From the cell containing the given text, extract its center point as [X, Y] coordinate. 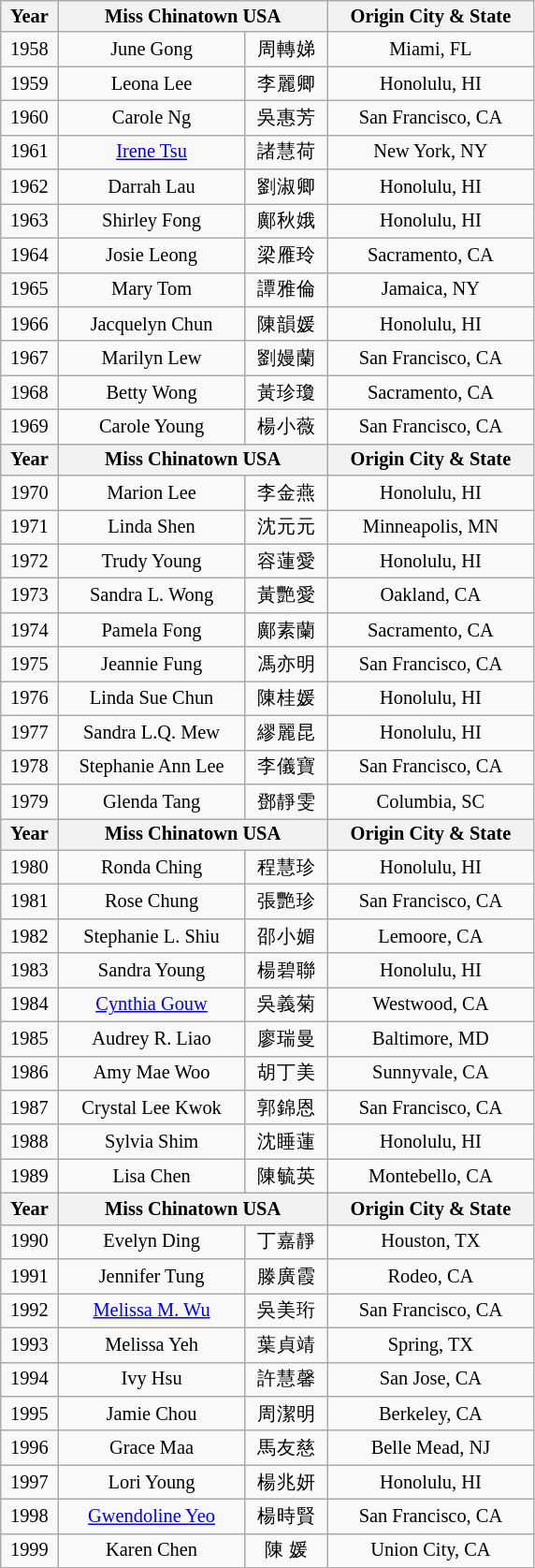
鄺秋娥 [286, 221]
1961 [30, 152]
劉嫚蘭 [286, 358]
1990 [30, 1241]
Sandra L.Q. Mew [152, 732]
Lori Young [152, 1483]
1980 [30, 867]
Linda Sue Chun [152, 698]
1999 [30, 1550]
1996 [30, 1447]
陳 媛 [286, 1550]
滕廣霞 [286, 1277]
Melissa M. Wu [152, 1311]
1995 [30, 1414]
1969 [30, 427]
Minneapolis, MN [430, 526]
Sunnyvale, CA [430, 1073]
Darrah Lau [152, 187]
Jamaica, NY [430, 290]
Mary Tom [152, 290]
吳惠芳 [286, 118]
Berkeley, CA [430, 1414]
Rodeo, CA [430, 1277]
楊時賢 [286, 1517]
1977 [30, 732]
吳義菊 [286, 1004]
馮亦明 [286, 665]
容蓮愛 [286, 562]
Oakland, CA [430, 595]
鄧靜雯 [286, 801]
1978 [30, 768]
陳毓英 [286, 1176]
Montebello, CA [430, 1176]
葉貞靖 [286, 1344]
馬友慈 [286, 1447]
Union City, CA [430, 1550]
諸慧荷 [286, 152]
1979 [30, 801]
1967 [30, 358]
Lisa Chen [152, 1176]
1993 [30, 1344]
1958 [30, 49]
Spring, TX [430, 1344]
1987 [30, 1106]
Rose Chung [152, 901]
Miami, FL [430, 49]
Marilyn Lew [152, 358]
邵小媚 [286, 936]
Amy Mae Woo [152, 1073]
Ivy Hsu [152, 1380]
1964 [30, 255]
周轉娣 [286, 49]
Stephanie L. Shiu [152, 936]
Crystal Lee Kwok [152, 1106]
程慧珍 [286, 867]
1962 [30, 187]
1965 [30, 290]
1988 [30, 1142]
1968 [30, 393]
Columbia, SC [430, 801]
譚雅倫 [286, 290]
1985 [30, 1039]
黃艷愛 [286, 595]
1997 [30, 1483]
San Jose, CA [430, 1380]
1998 [30, 1517]
1983 [30, 970]
1994 [30, 1380]
Shirley Fong [152, 221]
許慧馨 [286, 1380]
李麗卿 [286, 84]
Trudy Young [152, 562]
李金燕 [286, 492]
1976 [30, 698]
Sylvia Shim [152, 1142]
1986 [30, 1073]
Leona Lee [152, 84]
Irene Tsu [152, 152]
Karen Chen [152, 1550]
Glenda Tang [152, 801]
Lemoore, CA [430, 936]
Grace Maa [152, 1447]
1966 [30, 324]
丁嘉靜 [286, 1241]
Pamela Fong [152, 629]
郭錦恩 [286, 1106]
Baltimore, MD [430, 1039]
1984 [30, 1004]
沈睡蓮 [286, 1142]
沈元元 [286, 526]
1992 [30, 1311]
Jeannie Fung [152, 665]
鄺素蘭 [286, 629]
黃珍瓊 [286, 393]
楊碧聯 [286, 970]
陳桂媛 [286, 698]
Stephanie Ann Lee [152, 768]
楊小薇 [286, 427]
1963 [30, 221]
1974 [30, 629]
廖瑞曼 [286, 1039]
Belle Mead, NJ [430, 1447]
吳美珩 [286, 1311]
Houston, TX [430, 1241]
Betty Wong [152, 393]
張艷珍 [286, 901]
Evelyn Ding [152, 1241]
Jamie Chou [152, 1414]
Melissa Yeh [152, 1344]
劉淑卿 [286, 187]
1981 [30, 901]
周潔明 [286, 1414]
1971 [30, 526]
Carole Young [152, 427]
Linda Shen [152, 526]
Carole Ng [152, 118]
1982 [30, 936]
Sandra L. Wong [152, 595]
Jennifer Tung [152, 1277]
1970 [30, 492]
梁雁玲 [286, 255]
1975 [30, 665]
Audrey R. Liao [152, 1039]
楊兆妍 [286, 1483]
陳韻媛 [286, 324]
Gwendoline Yeo [152, 1517]
Westwood, CA [430, 1004]
Cynthia Gouw [152, 1004]
繆麗昆 [286, 732]
June Gong [152, 49]
Sandra Young [152, 970]
Josie Leong [152, 255]
胡丁美 [286, 1073]
1960 [30, 118]
1989 [30, 1176]
New York, NY [430, 152]
1959 [30, 84]
1972 [30, 562]
李儀寶 [286, 768]
Ronda Ching [152, 867]
1991 [30, 1277]
1973 [30, 595]
Jacquelyn Chun [152, 324]
Marion Lee [152, 492]
